For the text-containing cell, return its midpoint in [X, Y] coordinate format. 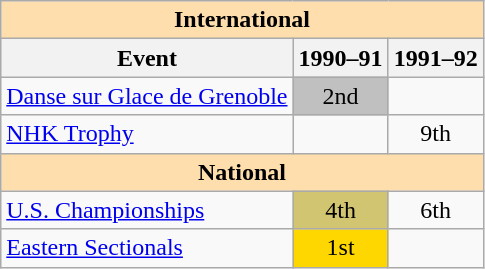
4th [340, 210]
Event [147, 58]
1991–92 [436, 58]
1st [340, 248]
6th [436, 210]
U.S. Championships [147, 210]
NHK Trophy [147, 134]
Eastern Sectionals [147, 248]
2nd [340, 96]
National [242, 172]
1990–91 [340, 58]
International [242, 20]
Danse sur Glace de Grenoble [147, 96]
9th [436, 134]
